Identify which cell holds the provided text, then report its (X, Y) central coordinate. 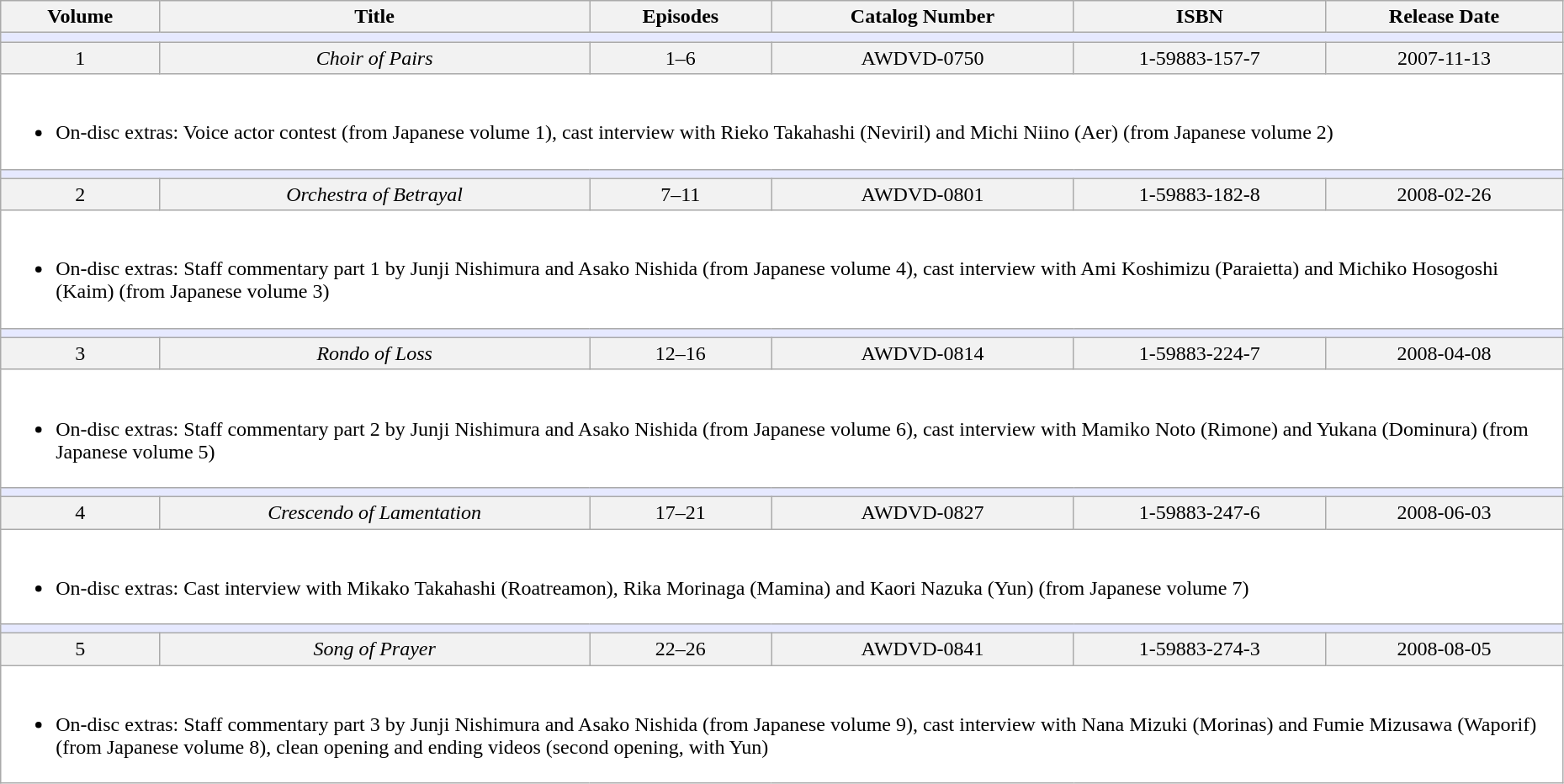
1-59883-182-8 (1200, 194)
On-disc extras: Cast interview with Mikako Takahashi (Roatreamon), Rika Morinaga (Mamina) and Kaori Nazuka (Yun) (from Japanese volume 7) (782, 575)
3 (81, 353)
Release Date (1445, 17)
AWDVD-0841 (922, 649)
4 (81, 512)
2008-04-08 (1445, 353)
Crescendo of Lamentation (375, 512)
1-59883-157-7 (1200, 58)
Rondo of Loss (375, 353)
Choir of Pairs (375, 58)
17–21 (681, 512)
1-59883-247-6 (1200, 512)
7–11 (681, 194)
Song of Prayer (375, 649)
1–6 (681, 58)
Orchestra of Betrayal (375, 194)
2007-11-13 (1445, 58)
AWDVD-0801 (922, 194)
AWDVD-0750 (922, 58)
Volume (81, 17)
AWDVD-0814 (922, 353)
ISBN (1200, 17)
12–16 (681, 353)
AWDVD-0827 (922, 512)
1-59883-274-3 (1200, 649)
Episodes (681, 17)
2 (81, 194)
2008-08-05 (1445, 649)
2008-02-26 (1445, 194)
22–26 (681, 649)
2008-06-03 (1445, 512)
5 (81, 649)
Title (375, 17)
1-59883-224-7 (1200, 353)
Catalog Number (922, 17)
1 (81, 58)
